Detect which cell encompasses the target text, then output its (X, Y) center coordinate. 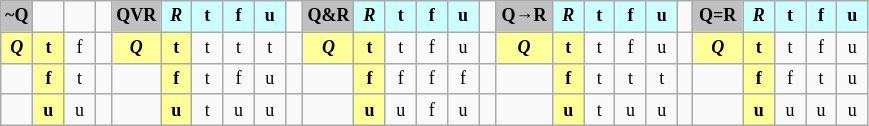
Q&R (328, 16)
~Q (17, 16)
Q→R (524, 16)
Q=R (718, 16)
QVR (136, 16)
